Provide the [x, y] coordinate of the cell's center where the given text is located.  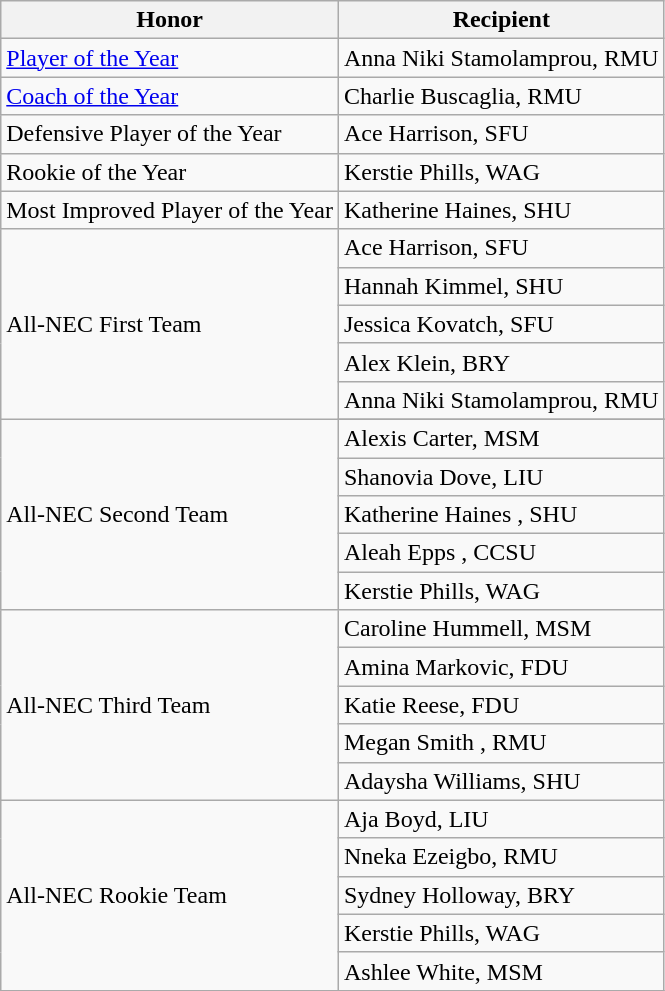
Coach of the Year [170, 96]
Alex Klein, BRY [501, 362]
Aleah Epps , CCSU [501, 553]
Katie Reese, FDU [501, 705]
All-NEC First Team [170, 324]
Sydney Holloway, BRY [501, 895]
Recipient [501, 20]
Hannah Kimmel, SHU [501, 286]
Shanovia Dove, LIU [501, 477]
All-NEC Second Team [170, 514]
Katherine Haines , SHU [501, 515]
Katherine Haines, SHU [501, 210]
All-NEC Third Team [170, 705]
Aja Boyd, LIU [501, 819]
Caroline Hummell, MSM [501, 629]
Most Improved Player of the Year [170, 210]
Player of the Year [170, 58]
Nneka Ezeigbo, RMU [501, 857]
Charlie Buscaglia, RMU [501, 96]
Megan Smith , RMU [501, 743]
Alexis Carter, MSM [501, 438]
Defensive Player of the Year [170, 134]
Amina Markovic, FDU [501, 667]
Jessica Kovatch, SFU [501, 324]
All-NEC Rookie Team [170, 895]
Adaysha Williams, SHU [501, 781]
Honor [170, 20]
Rookie of the Year [170, 172]
Ashlee White, MSM [501, 971]
